Return the (x, y) coordinate for the center point of the cell that contains the specified text.  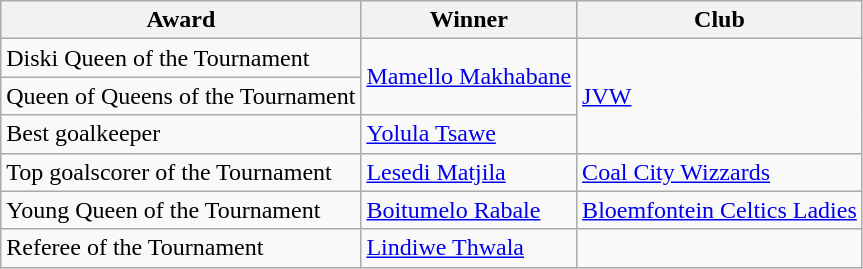
Diski Queen of the Tournament (181, 58)
JVW (720, 96)
Coal City Wizzards (720, 172)
Top goalscorer of the Tournament (181, 172)
Referee of the Tournament (181, 248)
Winner (469, 20)
Yolula Tsawe (469, 134)
Best goalkeeper (181, 134)
Young Queen of the Tournament (181, 210)
Mamello Makhabane (469, 77)
Queen of Queens of the Tournament (181, 96)
Bloemfontein Celtics Ladies (720, 210)
Club (720, 20)
Boitumelo Rabale (469, 210)
Lindiwe Thwala (469, 248)
Lesedi Matjila (469, 172)
Award (181, 20)
